Return (X, Y) of the center of cell containing provided text 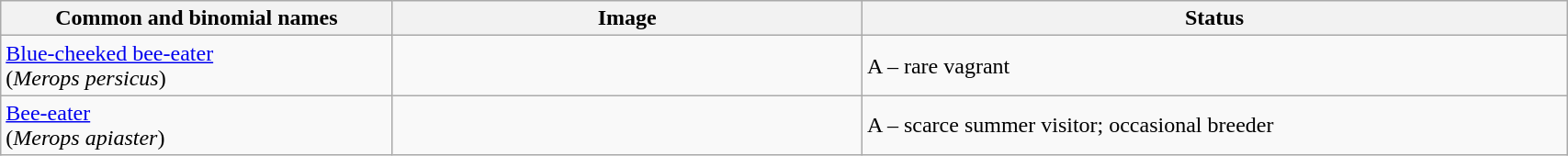
Image (626, 18)
Common and binomial names (197, 18)
A – rare vagrant (1214, 66)
Bee-eater(Merops apiaster) (197, 125)
Blue-cheeked bee-eater(Merops persicus) (197, 66)
Status (1214, 18)
A – scarce summer visitor; occasional breeder (1214, 125)
